Scan for the cell matching the given text and deliver its (x, y) coordinate at center. 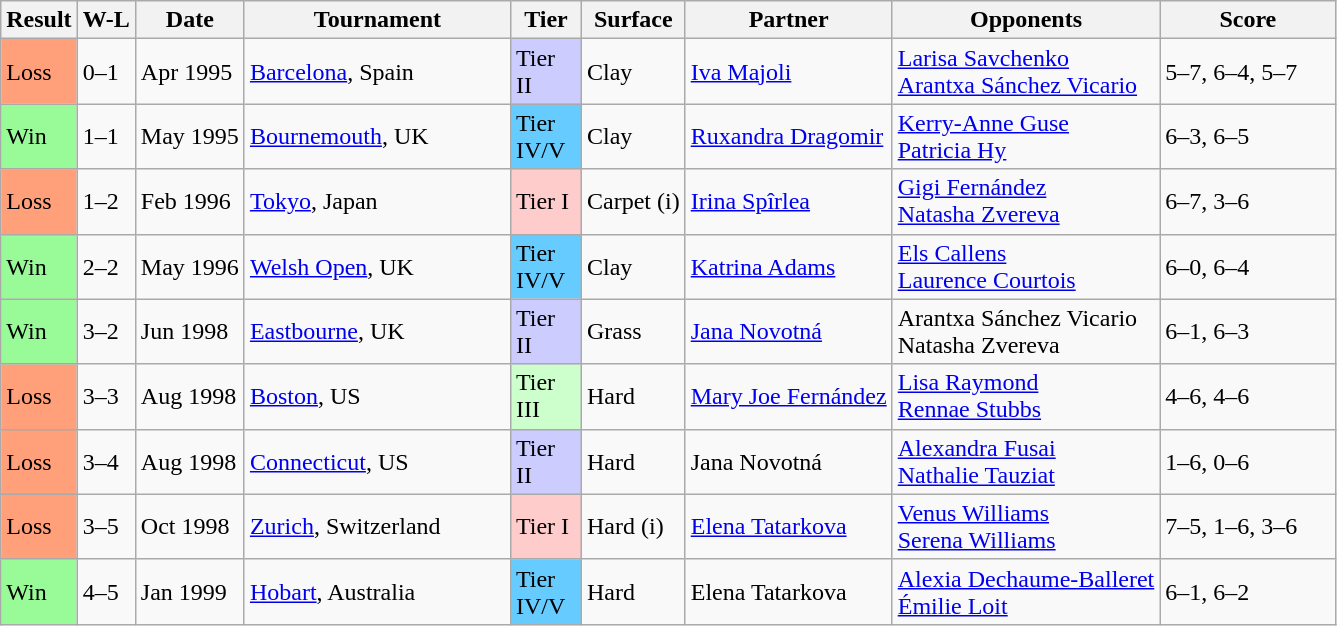
Kerry-Anne Guse Patricia Hy (1026, 136)
Date (190, 20)
Irina Spîrlea (788, 202)
Connecticut, US (377, 462)
Barcelona, Spain (377, 72)
Tournament (377, 20)
0–1 (106, 72)
3–5 (106, 526)
6–7, 3–6 (1248, 202)
Larisa Savchenko Arantxa Sánchez Vicario (1026, 72)
3–4 (106, 462)
Els Callens Laurence Courtois (1026, 266)
3–2 (106, 332)
Surface (634, 20)
2–2 (106, 266)
Katrina Adams (788, 266)
Mary Joe Fernández (788, 396)
May 1996 (190, 266)
1–2 (106, 202)
Lisa Raymond Rennae Stubbs (1026, 396)
Ruxandra Dragomir (788, 136)
W-L (106, 20)
Alexandra Fusai Nathalie Tauziat (1026, 462)
Zurich, Switzerland (377, 526)
Bournemouth, UK (377, 136)
Opponents (1026, 20)
Jan 1999 (190, 592)
Eastbourne, UK (377, 332)
7–5, 1–6, 3–6 (1248, 526)
6–1, 6–3 (1248, 332)
1–6, 0–6 (1248, 462)
Iva Majoli (788, 72)
Welsh Open, UK (377, 266)
Carpet (i) (634, 202)
Apr 1995 (190, 72)
May 1995 (190, 136)
Feb 1996 (190, 202)
Oct 1998 (190, 526)
4–6, 4–6 (1248, 396)
Grass (634, 332)
3–3 (106, 396)
6–0, 6–4 (1248, 266)
Tokyo, Japan (377, 202)
5–7, 6–4, 5–7 (1248, 72)
Venus Williams Serena Williams (1026, 526)
Jun 1998 (190, 332)
Partner (788, 20)
Arantxa Sánchez Vicario Natasha Zvereva (1026, 332)
4–5 (106, 592)
Tier III (546, 396)
Tier (546, 20)
Score (1248, 20)
Gigi Fernández Natasha Zvereva (1026, 202)
Alexia Dechaume-Balleret Émilie Loit (1026, 592)
6–3, 6–5 (1248, 136)
Hard (i) (634, 526)
6–1, 6–2 (1248, 592)
Boston, US (377, 396)
Result (39, 20)
1–1 (106, 136)
Hobart, Australia (377, 592)
